Capture the cell that displays the provided text and extract its [X, Y] central coordinate. 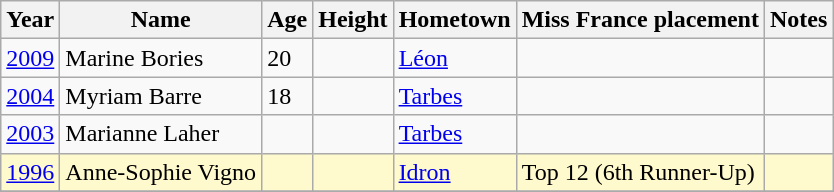
Height [353, 20]
Age [288, 20]
Hometown [454, 20]
Miss France placement [640, 20]
Anne-Sophie Vigno [161, 172]
18 [288, 96]
Top 12 (6th Runner-Up) [640, 172]
2009 [30, 58]
Myriam Barre [161, 96]
2003 [30, 134]
Year [30, 20]
Léon [454, 58]
Marianne Laher [161, 134]
Marine Bories [161, 58]
Idron [454, 172]
1996 [30, 172]
Notes [798, 20]
Name [161, 20]
2004 [30, 96]
20 [288, 58]
